Extract the [X, Y] coordinate from the center of the cell holding the provided text.  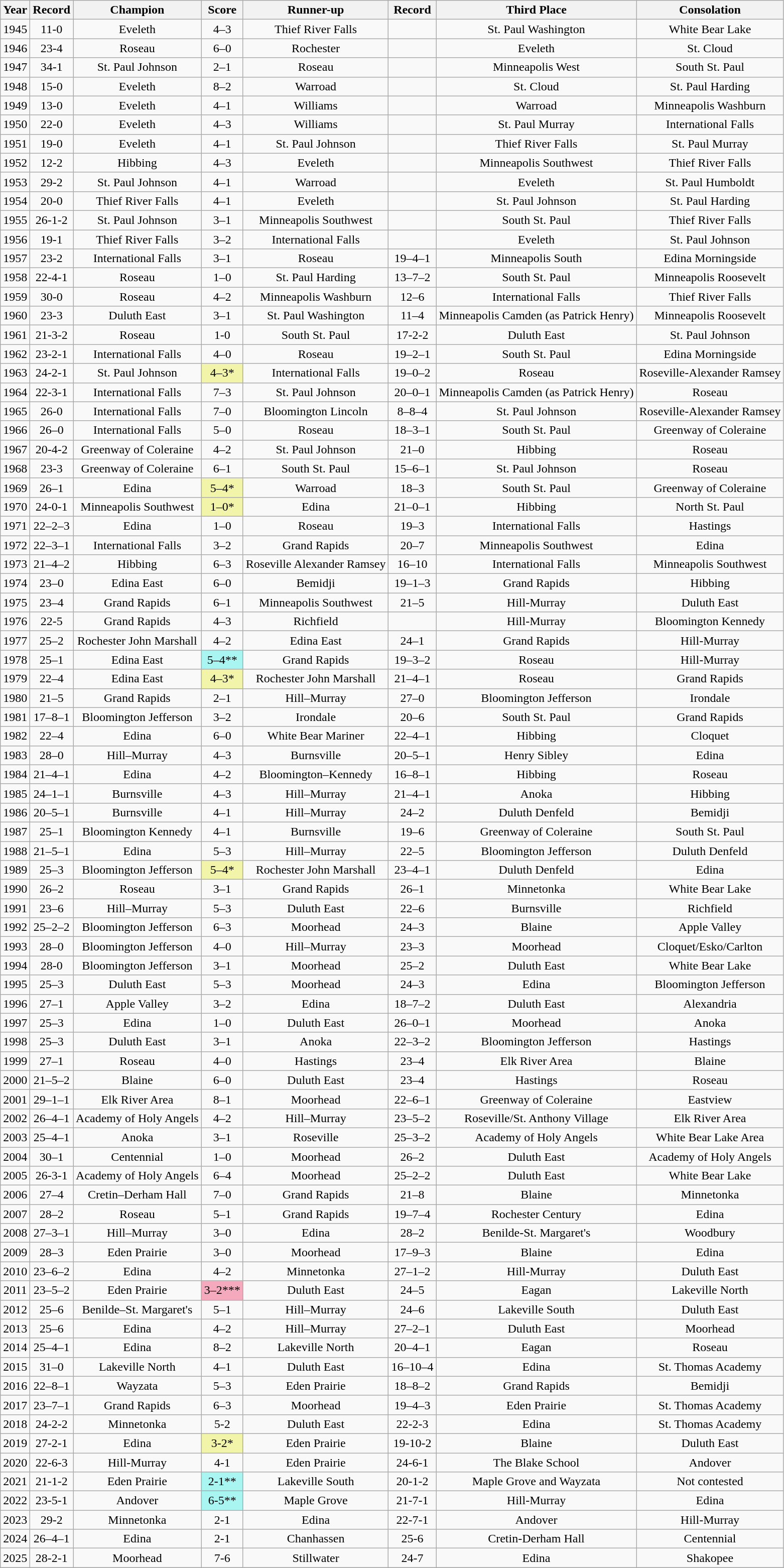
18–3–1 [413, 430]
1955 [15, 220]
2012 [15, 1309]
20–6 [413, 717]
1-0 [222, 335]
11–4 [413, 316]
2024 [15, 1539]
21–5–1 [52, 851]
21-3-2 [52, 335]
21–0–1 [413, 507]
2002 [15, 1118]
19–4–1 [413, 259]
1994 [15, 966]
19-10-2 [413, 1443]
2018 [15, 1424]
23-5-1 [52, 1501]
28-2-1 [52, 1558]
12–6 [413, 297]
Not contested [710, 1482]
20-0 [52, 201]
23-2-1 [52, 354]
19–7–4 [413, 1214]
1999 [15, 1061]
19–6 [413, 831]
22–8–1 [52, 1386]
11-0 [52, 29]
2021 [15, 1482]
23–6 [52, 908]
21–0 [413, 449]
2004 [15, 1156]
1969 [15, 488]
1960 [15, 316]
St. Paul Humboldt [710, 182]
2013 [15, 1329]
1990 [15, 889]
2022 [15, 1501]
Rochester Century [536, 1214]
1975 [15, 602]
13–7–2 [413, 278]
1985 [15, 793]
22-2-3 [413, 1424]
Consolation [710, 10]
24–1–1 [52, 793]
4-1 [222, 1463]
2007 [15, 1214]
26–0 [52, 430]
1972 [15, 545]
1963 [15, 373]
1980 [15, 698]
19–0–2 [413, 373]
1949 [15, 105]
Minneapolis West [536, 67]
20–4–1 [413, 1348]
1987 [15, 831]
24-7 [413, 1558]
1993 [15, 946]
1971 [15, 526]
Shakopee [710, 1558]
North St. Paul [710, 507]
27–0 [413, 698]
Score [222, 10]
2000 [15, 1080]
27–4 [52, 1195]
19–3 [413, 526]
1988 [15, 851]
24-6-1 [413, 1463]
23-4 [52, 48]
23–6–2 [52, 1271]
8–8–4 [413, 411]
1989 [15, 870]
28–3 [52, 1252]
23-2 [52, 259]
22-5 [52, 622]
Bloomington Lincoln [316, 411]
Benilde–St. Margaret's [138, 1309]
23–7–1 [52, 1405]
24–5 [413, 1290]
30-0 [52, 297]
1947 [15, 67]
1984 [15, 774]
18–7–2 [413, 1004]
1959 [15, 297]
2009 [15, 1252]
22–3–2 [413, 1042]
27–3–1 [52, 1233]
5-2 [222, 1424]
Cretin–Derham Hall [138, 1195]
12-2 [52, 163]
1954 [15, 201]
2011 [15, 1290]
21–5–2 [52, 1080]
26-1-2 [52, 220]
16–10–4 [413, 1367]
22-0 [52, 125]
22-3-1 [52, 392]
Woodbury [710, 1233]
22–4–1 [413, 736]
2003 [15, 1137]
26–0–1 [413, 1023]
2020 [15, 1463]
2001 [15, 1099]
24–6 [413, 1309]
1964 [15, 392]
21-7-1 [413, 1501]
5–0 [222, 430]
26-3-1 [52, 1176]
21–4–2 [52, 564]
2010 [15, 1271]
3-2* [222, 1443]
1945 [15, 29]
Roseville/St. Anthony Village [536, 1118]
Chanhassen [316, 1539]
1977 [15, 641]
8–1 [222, 1099]
1967 [15, 449]
22–2–3 [52, 526]
34-1 [52, 67]
1953 [15, 182]
1956 [15, 239]
27–2–1 [413, 1329]
3–2*** [222, 1290]
5–4** [222, 660]
1981 [15, 717]
13-0 [52, 105]
Henry Sibley [536, 755]
31–0 [52, 1367]
16–8–1 [413, 774]
19–2–1 [413, 354]
Cloquet/Esko/Carlton [710, 946]
22-6-3 [52, 1463]
Minneapolis South [536, 259]
2023 [15, 1520]
28-0 [52, 966]
7–3 [222, 392]
22–6–1 [413, 1099]
22-7-1 [413, 1520]
1951 [15, 144]
1962 [15, 354]
25-6 [413, 1539]
White Bear Lake Area [710, 1137]
Maple Grove [316, 1501]
19–4–3 [413, 1405]
20–7 [413, 545]
Cretin-Derham Hall [536, 1539]
1991 [15, 908]
2008 [15, 1233]
2019 [15, 1443]
2017 [15, 1405]
Runner-up [316, 10]
1948 [15, 86]
Stillwater [316, 1558]
1970 [15, 507]
1992 [15, 927]
1946 [15, 48]
24-2-2 [52, 1424]
2014 [15, 1348]
1982 [15, 736]
1973 [15, 564]
19–1–3 [413, 583]
21–8 [413, 1195]
1995 [15, 985]
Rochester [316, 48]
23–0 [52, 583]
1983 [15, 755]
Cloquet [710, 736]
24–2 [413, 812]
Maple Grove and Wayzata [536, 1482]
21-1-2 [52, 1482]
Roseville [316, 1137]
23–4–1 [413, 870]
1978 [15, 660]
The Blake School [536, 1463]
2005 [15, 1176]
27-2-1 [52, 1443]
Year [15, 10]
24-2-1 [52, 373]
2016 [15, 1386]
16–10 [413, 564]
20–0–1 [413, 392]
7-6 [222, 1558]
6–4 [222, 1176]
19-0 [52, 144]
24–1 [413, 641]
1–0* [222, 507]
Wayzata [138, 1386]
26-0 [52, 411]
1976 [15, 622]
1957 [15, 259]
1979 [15, 679]
27–1–2 [413, 1271]
2006 [15, 1195]
1974 [15, 583]
17–8–1 [52, 717]
1998 [15, 1042]
22-4-1 [52, 278]
29–1–1 [52, 1099]
1952 [15, 163]
Eastview [710, 1099]
2015 [15, 1367]
Champion [138, 10]
18–8–2 [413, 1386]
Alexandria [710, 1004]
1986 [15, 812]
1950 [15, 125]
2-1** [222, 1482]
20-4-2 [52, 449]
15-0 [52, 86]
22–3–1 [52, 545]
19-1 [52, 239]
1965 [15, 411]
17-2-2 [413, 335]
24-0-1 [52, 507]
22–5 [413, 851]
1997 [15, 1023]
19–3–2 [413, 660]
25–3–2 [413, 1137]
1966 [15, 430]
2025 [15, 1558]
Roseville Alexander Ramsey [316, 564]
Bloomington–Kennedy [316, 774]
6-5** [222, 1501]
1968 [15, 468]
White Bear Mariner [316, 736]
30–1 [52, 1156]
23–3 [413, 946]
1996 [15, 1004]
Third Place [536, 10]
17–9–3 [413, 1252]
Benilde-St. Margaret's [536, 1233]
22–6 [413, 908]
20-1-2 [413, 1482]
1961 [15, 335]
18–3 [413, 488]
1958 [15, 278]
15–6–1 [413, 468]
